Scan for the cell matching the given text and deliver its [x, y] coordinate at center. 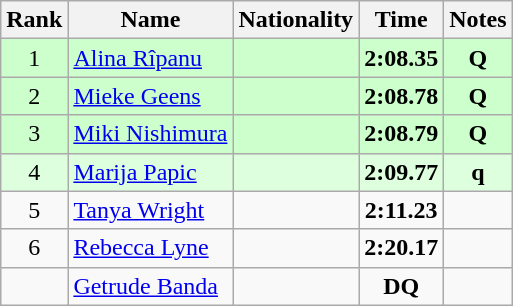
Mieke Geens [150, 96]
2:08.78 [402, 96]
DQ [402, 286]
5 [34, 210]
2 [34, 96]
2:08.35 [402, 58]
Getrude Banda [150, 286]
4 [34, 172]
Rebecca Lyne [150, 248]
Rank [34, 20]
2:11.23 [402, 210]
Marija Papic [150, 172]
2:08.79 [402, 134]
q [478, 172]
Miki Nishimura [150, 134]
Nationality [296, 20]
1 [34, 58]
Notes [478, 20]
3 [34, 134]
Alina Rîpanu [150, 58]
Name [150, 20]
Time [402, 20]
2:09.77 [402, 172]
2:20.17 [402, 248]
Tanya Wright [150, 210]
6 [34, 248]
